Scan for the cell matching the given text and deliver its (x, y) coordinate at center. 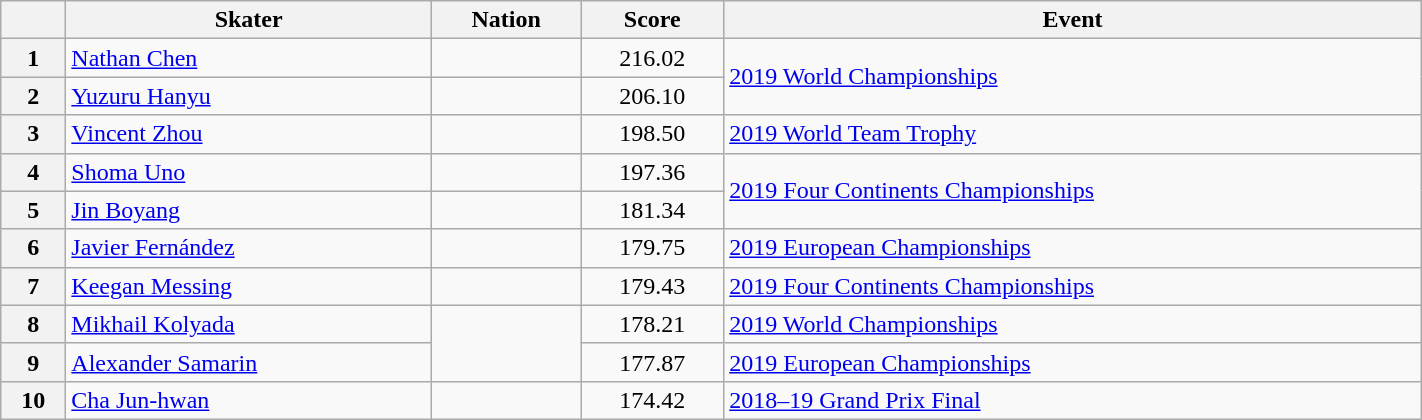
174.42 (652, 400)
Javier Fernández (249, 248)
Shoma Uno (249, 172)
2018–19 Grand Prix Final (1073, 400)
Nation (506, 20)
9 (34, 362)
198.50 (652, 134)
5 (34, 210)
Nathan Chen (249, 58)
179.43 (652, 286)
206.10 (652, 96)
178.21 (652, 324)
Skater (249, 20)
3 (34, 134)
10 (34, 400)
Yuzuru Hanyu (249, 96)
Alexander Samarin (249, 362)
181.34 (652, 210)
4 (34, 172)
197.36 (652, 172)
Jin Boyang (249, 210)
177.87 (652, 362)
Keegan Messing (249, 286)
Mikhail Kolyada (249, 324)
2 (34, 96)
Vincent Zhou (249, 134)
8 (34, 324)
1 (34, 58)
6 (34, 248)
179.75 (652, 248)
Event (1073, 20)
Cha Jun-hwan (249, 400)
7 (34, 286)
Score (652, 20)
216.02 (652, 58)
2019 World Team Trophy (1073, 134)
